Return the [x, y] coordinate for the center point of the cell that contains the specified text.  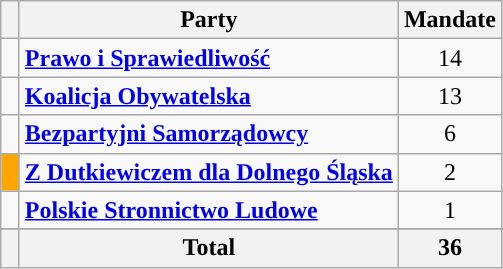
14 [450, 58]
Total [208, 248]
Koalicja Obywatelska [208, 96]
Prawo i Sprawiedliwość [208, 58]
Bezpartyjni Samorządowcy [208, 134]
13 [450, 96]
6 [450, 134]
Z Dutkiewiczem dla Dolnego Śląska [208, 172]
36 [450, 248]
Polskie Stronnictwo Ludowe [208, 210]
2 [450, 172]
Party [208, 20]
Mandate [450, 20]
1 [450, 210]
